Capture the cell that displays the provided text and extract its [X, Y] central coordinate. 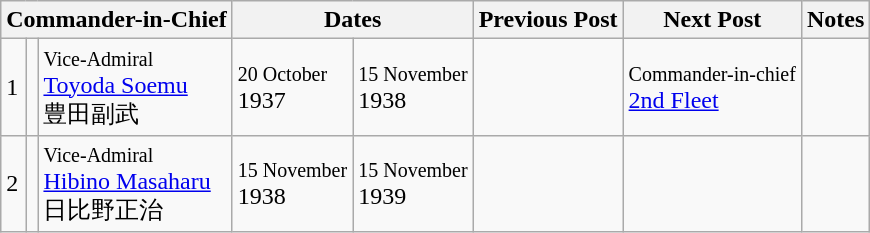
Commander-in-Chief [116, 20]
20 October1937 [292, 88]
Vice-AdmiralToyoda Soemu豊田副武 [135, 88]
Commander-in-chief2nd Fleet [712, 88]
2 [14, 184]
Next Post [712, 20]
Vice-AdmiralHibino Masaharu日比野正治 [135, 184]
1 [14, 88]
Notes [835, 20]
Previous Post [548, 20]
15 November1939 [413, 184]
Dates [352, 20]
